Return the (x, y) coordinate for the center point of the cell that contains the specified text.  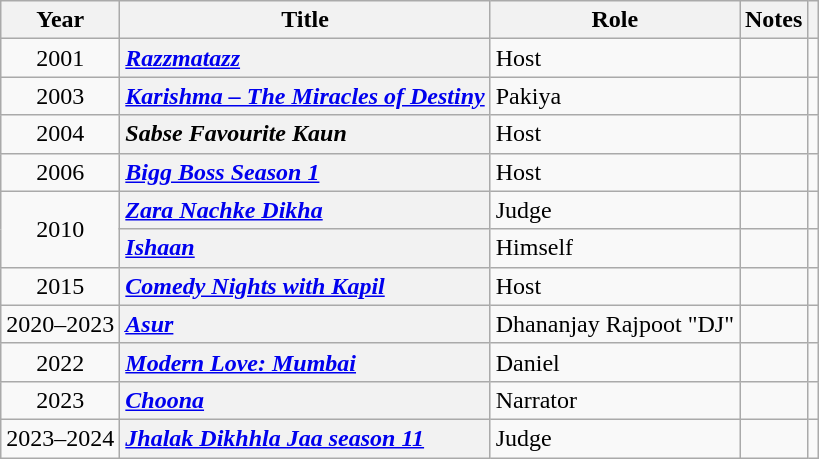
Daniel (614, 362)
Razzmatazz (305, 58)
Karishma – The Miracles of Destiny (305, 96)
2010 (60, 229)
Asur (305, 324)
2020–2023 (60, 324)
Narrator (614, 400)
2006 (60, 172)
Year (60, 20)
2003 (60, 96)
Comedy Nights with Kapil (305, 286)
Notes (774, 20)
Role (614, 20)
2001 (60, 58)
Sabse Favourite Kaun (305, 134)
Jhalak Dikhhla Jaa season 11 (305, 438)
2023 (60, 400)
Modern Love: Mumbai (305, 362)
Pakiya (614, 96)
Title (305, 20)
Bigg Boss Season 1 (305, 172)
2015 (60, 286)
2004 (60, 134)
2023–2024 (60, 438)
Zara Nachke Dikha (305, 210)
Choona (305, 400)
Dhananjay Rajpoot "DJ" (614, 324)
2022 (60, 362)
Ishaan (305, 248)
Himself (614, 248)
